Determine the [X, Y] coordinate at the center of the cell enclosing the given text.  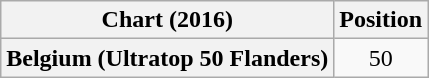
Chart (2016) [168, 20]
Belgium (Ultratop 50 Flanders) [168, 58]
Position [381, 20]
50 [381, 58]
